Find where the given text appears and provide that cell's center as [X, Y] coordinate. 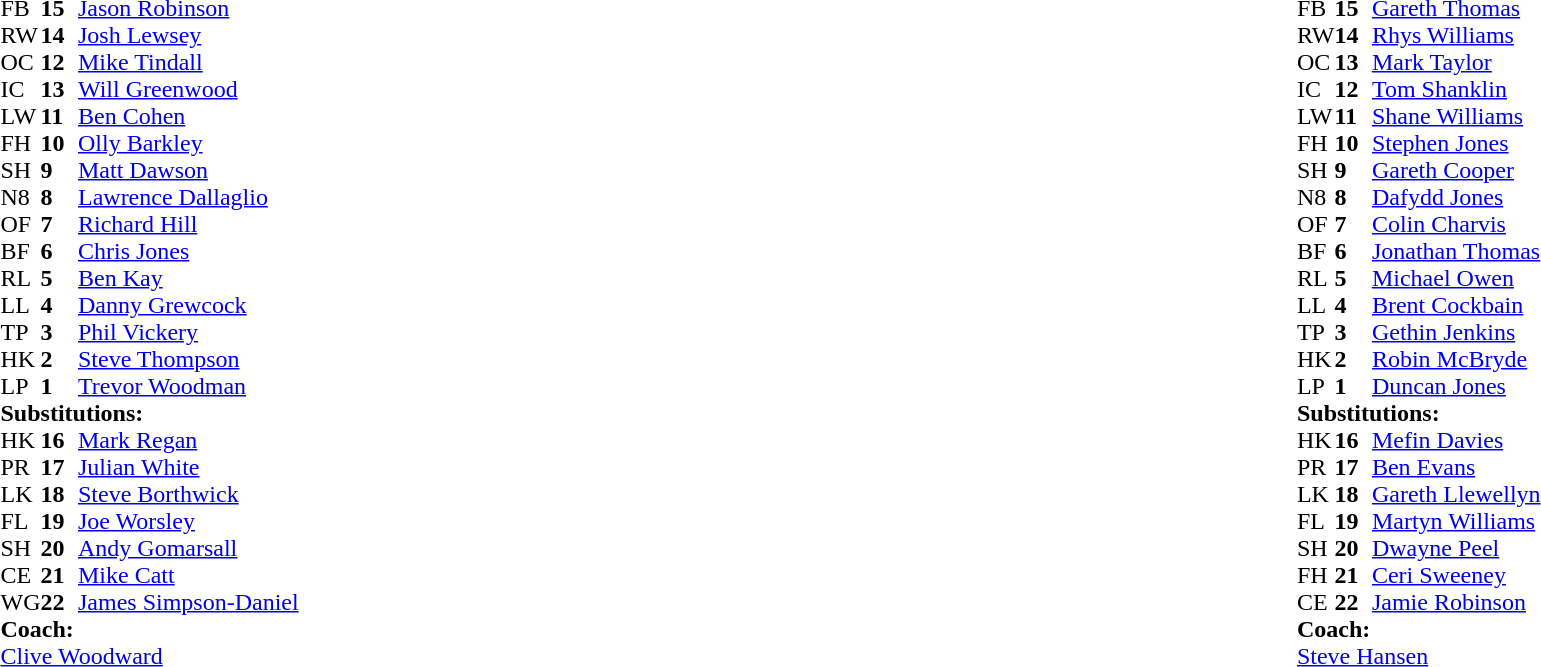
Richard Hill [188, 224]
Colin Charvis [1456, 224]
Rhys Williams [1456, 36]
Steve Thompson [188, 360]
James Simpson-Daniel [188, 602]
Will Greenwood [188, 90]
Andy Gomarsall [188, 548]
Chris Jones [188, 252]
Lawrence Dallaglio [188, 198]
Jamie Robinson [1456, 602]
Matt Dawson [188, 170]
Ben Evans [1456, 468]
Joe Worsley [188, 522]
Julian White [188, 468]
WG [20, 602]
Dafydd Jones [1456, 198]
Mike Tindall [188, 62]
Olly Barkley [188, 144]
Martyn Williams [1456, 522]
Gareth Cooper [1456, 170]
Tom Shanklin [1456, 90]
Ceri Sweeney [1456, 576]
Mefin Davies [1456, 440]
Mike Catt [188, 576]
Steve Borthwick [188, 494]
Shane Williams [1456, 116]
Phil Vickery [188, 332]
Dwayne Peel [1456, 548]
Brent Cockbain [1456, 306]
Stephen Jones [1456, 144]
Ben Cohen [188, 116]
Mark Taylor [1456, 62]
Robin McBryde [1456, 360]
Gareth Llewellyn [1456, 494]
Josh Lewsey [188, 36]
Mark Regan [188, 440]
Ben Kay [188, 278]
Gethin Jenkins [1456, 332]
Trevor Woodman [188, 386]
Jonathan Thomas [1456, 252]
Michael Owen [1456, 278]
Duncan Jones [1456, 386]
Danny Grewcock [188, 306]
